Find where the given text appears and provide that cell's center as [x, y] coordinate. 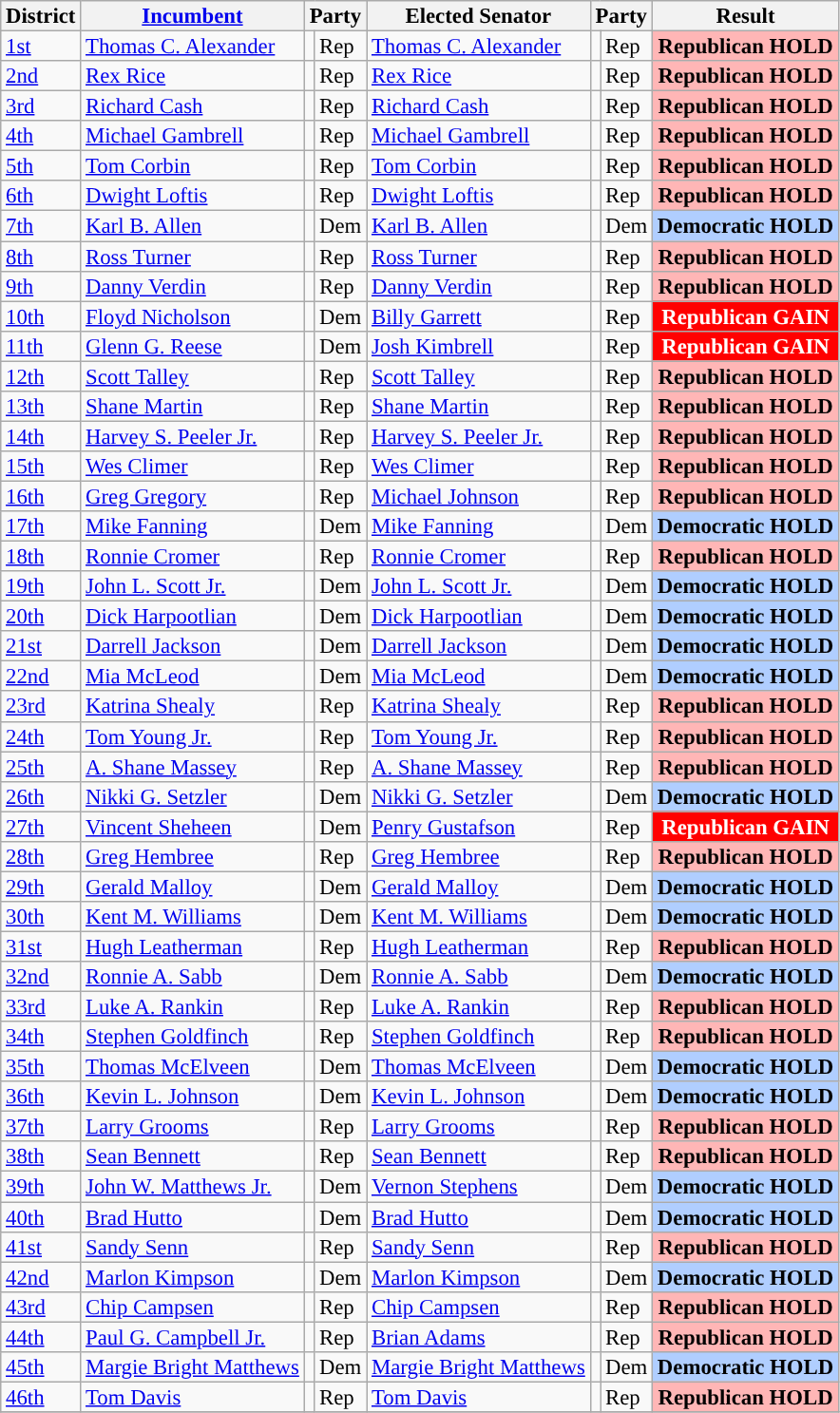
Result [746, 16]
36th [41, 1097]
3rd [41, 106]
29th [41, 887]
Billy Garrett [479, 316]
Paul G. Campbell Jr. [192, 1337]
13th [41, 407]
43rd [41, 1307]
9th [41, 286]
10th [41, 316]
15th [41, 467]
22nd [41, 677]
1st [41, 47]
23rd [41, 707]
Greg Gregory [192, 496]
45th [41, 1367]
20th [41, 617]
44th [41, 1337]
38th [41, 1157]
39th [41, 1187]
14th [41, 436]
Elected Senator [479, 16]
District [41, 16]
12th [41, 376]
16th [41, 496]
26th [41, 796]
33rd [41, 1007]
31st [41, 946]
19th [41, 586]
35th [41, 1067]
21st [41, 646]
John W. Matthews Jr. [192, 1187]
Brian Adams [479, 1337]
2nd [41, 76]
37th [41, 1127]
Vernon Stephens [479, 1187]
Josh Kimbrell [479, 346]
30th [41, 917]
34th [41, 1037]
7th [41, 226]
8th [41, 257]
40th [41, 1217]
11th [41, 346]
18th [41, 557]
25th [41, 767]
4th [41, 136]
Floyd Nicholson [192, 316]
Vincent Sheheen [192, 827]
27th [41, 827]
41st [41, 1247]
6th [41, 196]
28th [41, 857]
Michael Johnson [479, 496]
17th [41, 526]
32nd [41, 977]
5th [41, 166]
42nd [41, 1277]
24th [41, 736]
Glenn G. Reese [192, 346]
Incumbent [192, 16]
Penry Gustafson [479, 827]
46th [41, 1397]
